Output the (x, y) coordinate of the center of the cell containing the given text.  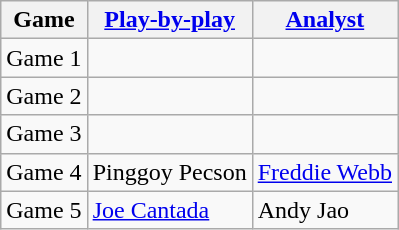
Joe Cantada (170, 210)
Game 2 (44, 96)
Game 4 (44, 172)
Game 5 (44, 210)
Game (44, 20)
Andy Jao (324, 210)
Game 3 (44, 134)
Freddie Webb (324, 172)
Analyst (324, 20)
Play-by-play (170, 20)
Game 1 (44, 58)
Pinggoy Pecson (170, 172)
